Search for the cell housing the specified text and yield its (x, y) center coordinate. 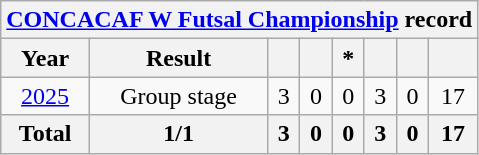
2025 (46, 96)
1/1 (178, 134)
Result (178, 58)
* (348, 58)
CONCACAF W Futsal Championship record (240, 20)
Year (46, 58)
Total (46, 134)
Group stage (178, 96)
